Provide the (X, Y) coordinate of the cell's center where the given text is located.  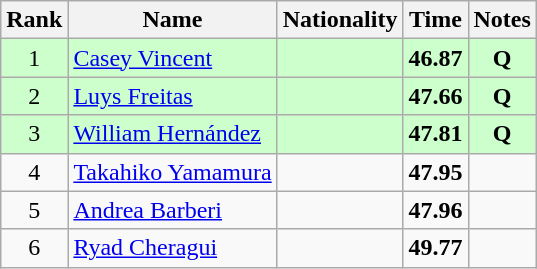
Takahiko Yamamura (172, 172)
3 (34, 134)
46.87 (436, 58)
49.77 (436, 248)
Luys Freitas (172, 96)
Time (436, 20)
Nationality (340, 20)
Casey Vincent (172, 58)
47.81 (436, 134)
Notes (502, 20)
William Hernández (172, 134)
Name (172, 20)
2 (34, 96)
47.95 (436, 172)
47.66 (436, 96)
1 (34, 58)
5 (34, 210)
Ryad Cheragui (172, 248)
4 (34, 172)
Rank (34, 20)
47.96 (436, 210)
6 (34, 248)
Andrea Barberi (172, 210)
